From the cell containing the given text, extract its center point as (x, y) coordinate. 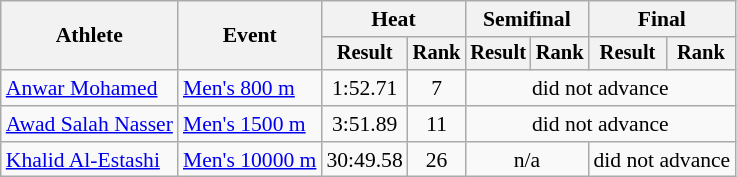
Men's 800 m (250, 88)
3:51.89 (364, 124)
Heat (393, 19)
Men's 1500 m (250, 124)
11 (437, 124)
7 (437, 88)
1:52.71 (364, 88)
Anwar Mohamed (90, 88)
Semifinal (526, 19)
Awad Salah Nasser (90, 124)
Event (250, 36)
Athlete (90, 36)
Final (662, 19)
